Pinpoint the cell where the given text exists, returning its (x, y) midpoint coordinate. 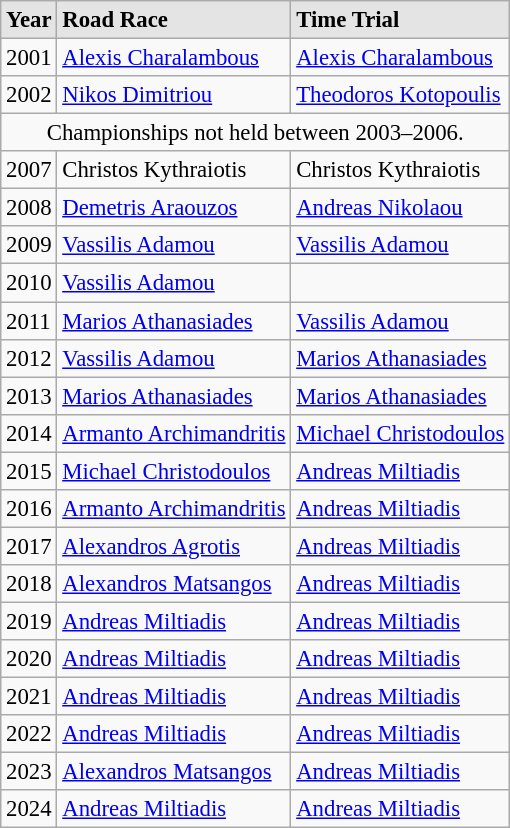
Road Race (174, 20)
Andreas Nikolaou (400, 208)
2023 (29, 772)
2017 (29, 546)
2020 (29, 659)
2018 (29, 584)
2010 (29, 283)
2009 (29, 245)
2012 (29, 358)
2022 (29, 734)
2007 (29, 170)
2011 (29, 321)
Time Trial (400, 20)
Year (29, 20)
2016 (29, 509)
2002 (29, 95)
2008 (29, 208)
Theodoros Kotopoulis (400, 95)
2024 (29, 809)
2019 (29, 621)
2014 (29, 433)
2013 (29, 396)
Demetris Araouzos (174, 208)
Alexandros Agrotis (174, 546)
Nikos Dimitriou (174, 95)
2001 (29, 58)
Championships not held between 2003–2006. (256, 133)
2015 (29, 471)
2021 (29, 697)
